Pinpoint the cell where the given text exists, returning its [x, y] midpoint coordinate. 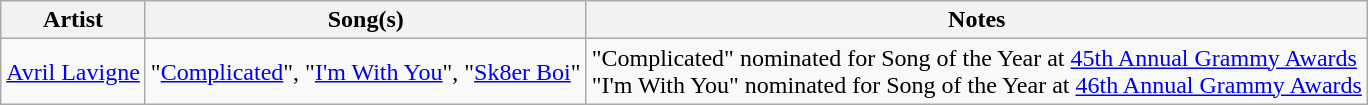
Avril Lavigne [74, 72]
"Complicated", "I'm With You", "Sk8er Boi" [366, 72]
Artist [74, 20]
Notes [976, 20]
"Complicated" nominated for Song of the Year at 45th Annual Grammy Awards"I'm With You" nominated for Song of the Year at 46th Annual Grammy Awards [976, 72]
Song(s) [366, 20]
